Identify which cell holds the provided text, then report its (x, y) central coordinate. 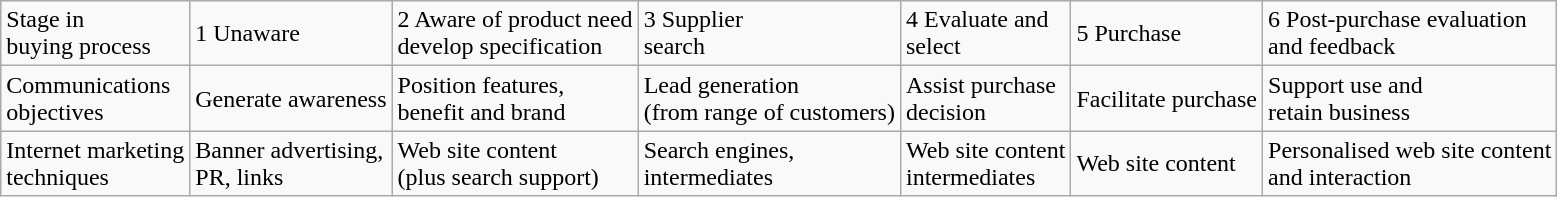
1 Unaware (291, 34)
Position features,benefit and brand (515, 98)
Banner advertising,PR, links (291, 164)
2 Aware of product needdevelop specification (515, 34)
6 Post-purchase evaluationand feedback (1410, 34)
Internet marketingtechniques (96, 164)
4 Evaluate andselect (985, 34)
3 Suppliersearch (769, 34)
Web site content(plus search support) (515, 164)
Facilitate purchase (1167, 98)
Web site contentintermediates (985, 164)
Personalised web site contentand interaction (1410, 164)
Assist purchasedecision (985, 98)
Generate awareness (291, 98)
Communicationsobjectives (96, 98)
Search engines,intermediates (769, 164)
Stage inbuying process (96, 34)
Support use andretain business (1410, 98)
Lead generation(from range of customers) (769, 98)
Web site content (1167, 164)
5 Purchase (1167, 34)
